Return the [x, y] coordinate for the center point of the cell that contains the specified text.  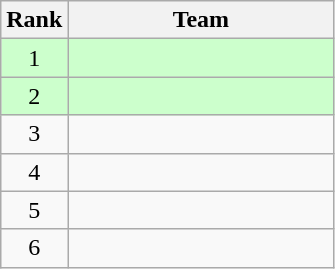
2 [34, 96]
6 [34, 248]
3 [34, 134]
5 [34, 210]
Team [201, 20]
Rank [34, 20]
4 [34, 172]
1 [34, 58]
